Scan for the cell matching the given text and deliver its (x, y) coordinate at center. 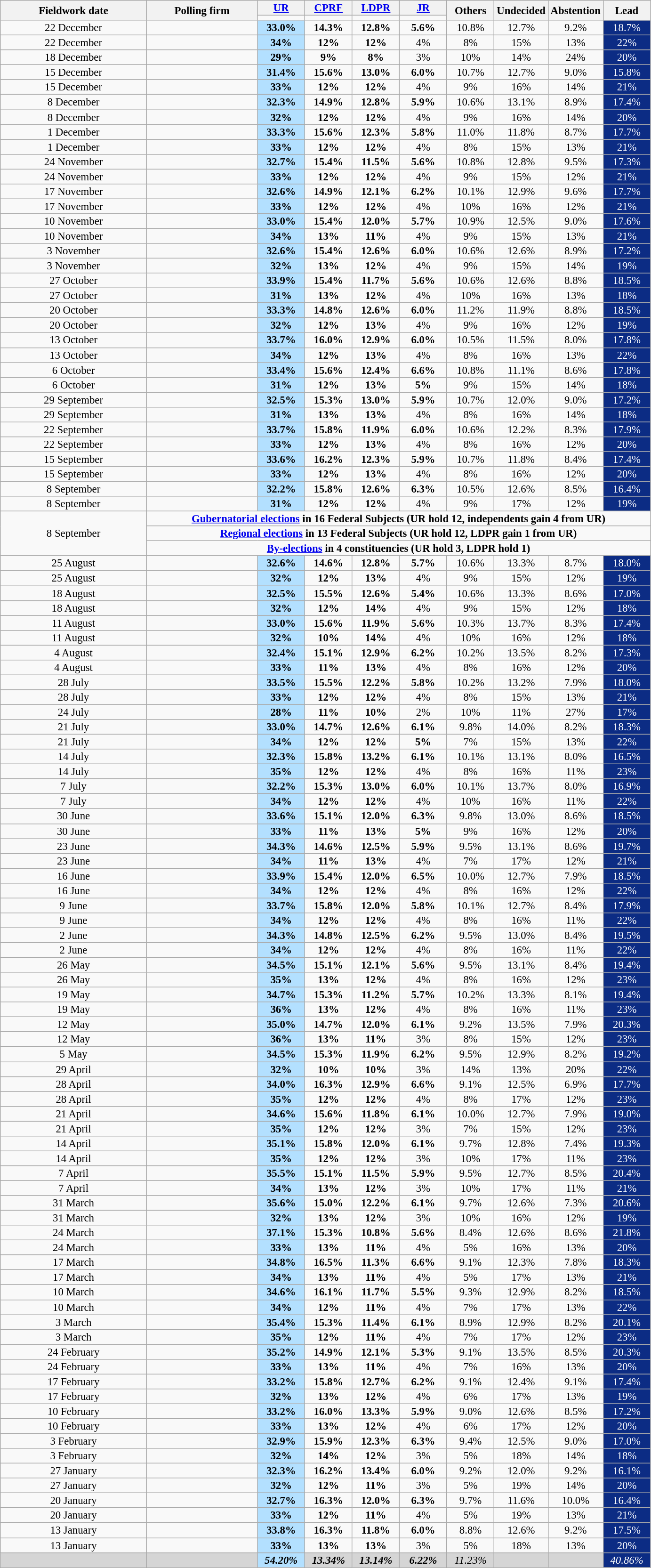
Polling firm (202, 10)
11.23% (471, 1560)
32.9% (281, 1441)
2% (424, 712)
Lead (627, 10)
5.5% (424, 1293)
9.6% (575, 192)
10.9% (471, 221)
35.0% (281, 1025)
13.4% (376, 1471)
14.3% (329, 28)
35.6% (281, 1203)
19.2% (627, 1054)
33.4% (281, 370)
6.9% (575, 1084)
18 December (73, 57)
15.9% (329, 1441)
Regional elections in 13 Federal Subjects (UR hold 12, LDPR gain 1 from UR) (398, 533)
31.4% (281, 73)
34.0% (281, 1084)
6.22% (424, 1560)
21.8% (627, 1233)
Gubernatorial elections in 16 Federal Subjects (UR hold 12, independents gain 4 from UR) (398, 519)
27% (575, 712)
5.3% (424, 1352)
UR (281, 8)
7.8% (575, 1262)
9.3% (471, 1293)
29 April (73, 1069)
20.4% (627, 1173)
17.5% (627, 1530)
11.6% (521, 1501)
7.4% (575, 1144)
14.0% (521, 727)
34.8% (281, 1262)
By-elections in 4 constituencies (UR hold 3, LDPR hold 1) (398, 549)
6.5% (424, 876)
35.4% (281, 1322)
Others (471, 10)
24 July (73, 712)
LDPR (376, 8)
7.3% (575, 1203)
34.7% (281, 995)
32.4% (281, 653)
5.4% (424, 593)
JR (424, 8)
Fieldwork date (73, 10)
33.8% (281, 1530)
35.5% (281, 1173)
35.2% (281, 1352)
Abstention (575, 10)
16.9% (627, 786)
54.20% (281, 1560)
11.3% (376, 1262)
20.1% (627, 1322)
19.0% (627, 1114)
18.7% (627, 28)
10.3% (471, 623)
24% (575, 57)
8.1% (575, 995)
28% (281, 712)
9.4% (471, 1441)
Undecided (521, 10)
17.6% (627, 221)
13.14% (376, 1560)
19.5% (627, 935)
5 May (73, 1054)
35.1% (281, 1144)
33.5% (281, 682)
29% (281, 57)
11.0% (471, 132)
11.4% (376, 1322)
19.7% (627, 846)
CPRF (329, 8)
11.1% (521, 370)
13.34% (329, 1560)
15.0% (329, 1203)
20.6% (627, 1203)
40.86% (627, 1560)
19.3% (627, 1144)
37.1% (281, 1233)
